Pinpoint the cell where the given text exists, returning its (x, y) midpoint coordinate. 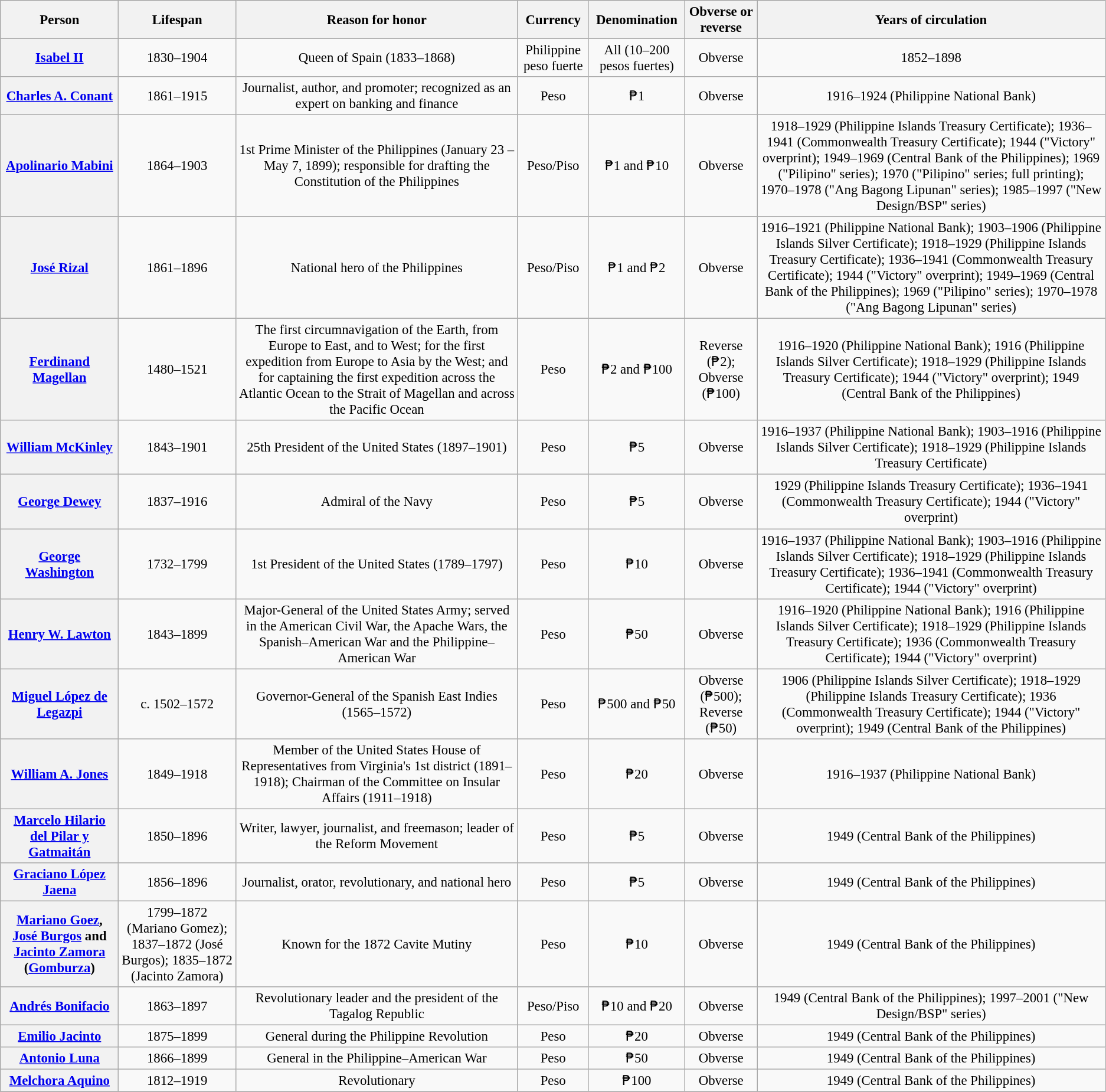
Mariano Goez, José Burgos and Jacinto Zamora (Gomburza) (60, 944)
1843–1899 (177, 634)
Governor-General of the Spanish East Indies (1565–1572) (377, 704)
1849–1918 (177, 773)
José Rizal (60, 268)
Graciano López Jaena (60, 882)
Writer, lawyer, journalist, and freemason; leader of the Reform Movement (377, 836)
Ferdinand Magellan (60, 370)
1863–1897 (177, 1006)
General during the Philippine Revolution (377, 1036)
Obverse or reverse (721, 20)
1480–1521 (177, 370)
William A. Jones (60, 773)
Journalist, author, and promoter; recognized as an expert on banking and finance (377, 96)
General in the Philippine–American War (377, 1058)
Isabel II (60, 58)
1850–1896 (177, 836)
Emilio Jacinto (60, 1036)
1861–1896 (177, 268)
₱1 and ₱10 (637, 166)
₱500 and ₱50 (637, 704)
Apolinario Mabini (60, 166)
Lifespan (177, 20)
₱1 (637, 96)
1799–1872 (Mariano Gomez); 1837–1872 (José Burgos); 1835–1872 (Jacinto Zamora) (177, 944)
1929 (Philippine Islands Treasury Certificate); 1936–1941 (Commonwealth Treasury Certificate); 1944 ("Victory" overprint) (931, 502)
Reason for honor (377, 20)
₱10 and ₱20 (637, 1006)
National hero of the Philippines (377, 268)
George Washington (60, 564)
1866–1899 (177, 1058)
25th President of the United States (1897–1901) (377, 447)
Charles A. Conant (60, 96)
All (10–200 pesos fuertes) (637, 58)
Years of circulation (931, 20)
1st Prime Minister of the Philippines (January 23 – May 7, 1899); responsible for drafting the Constitution of the Philippines (377, 166)
Reverse (₱2); Obverse (₱100) (721, 370)
1830–1904 (177, 58)
1812–1919 (177, 1081)
1st President of the United States (1789–1797) (377, 564)
Denomination (637, 20)
1856–1896 (177, 882)
Currency (553, 20)
1843–1901 (177, 447)
George Dewey (60, 502)
Revolutionary leader and the president of the Tagalog Republic (377, 1006)
Major-General of the United States Army; served in the American Civil War, the Apache Wars, the Spanish–American War and the Philippine–American War (377, 634)
1916–1924 (Philippine National Bank) (931, 96)
Marcelo Hilario del Pilar y Gatmaitán (60, 836)
1949 (Central Bank of the Philippines); 1997–2001 ("New Design/BSP" series) (931, 1006)
Person (60, 20)
c. 1502–1572 (177, 704)
Journalist, orator, revolutionary, and national hero (377, 882)
Philippine peso fuerte (553, 58)
William McKinley (60, 447)
₱1 and ₱2 (637, 268)
Miguel López de Legazpi (60, 704)
Revolutionary (377, 1081)
Melchora Aquino (60, 1081)
Known for the 1872 Cavite Mutiny (377, 944)
₱100 (637, 1081)
1875–1899 (177, 1036)
Queen of Spain (1833–1868) (377, 58)
1916–1937 (Philippine National Bank) (931, 773)
1861–1915 (177, 96)
Henry W. Lawton (60, 634)
Obverse (₱500); Reverse (₱50) (721, 704)
1864–1903 (177, 166)
Andrés Bonifacio (60, 1006)
1732–1799 (177, 564)
1837–1916 (177, 502)
1852–1898 (931, 58)
Admiral of the Navy (377, 502)
Antonio Luna (60, 1058)
₱2 and ₱100 (637, 370)
1916–1937 (Philippine National Bank); 1903–1916 (Philippine Islands Silver Certificate); 1918–1929 (Philippine Islands Treasury Certificate) (931, 447)
